Output the (X, Y) coordinate of the center of the cell containing the given text.  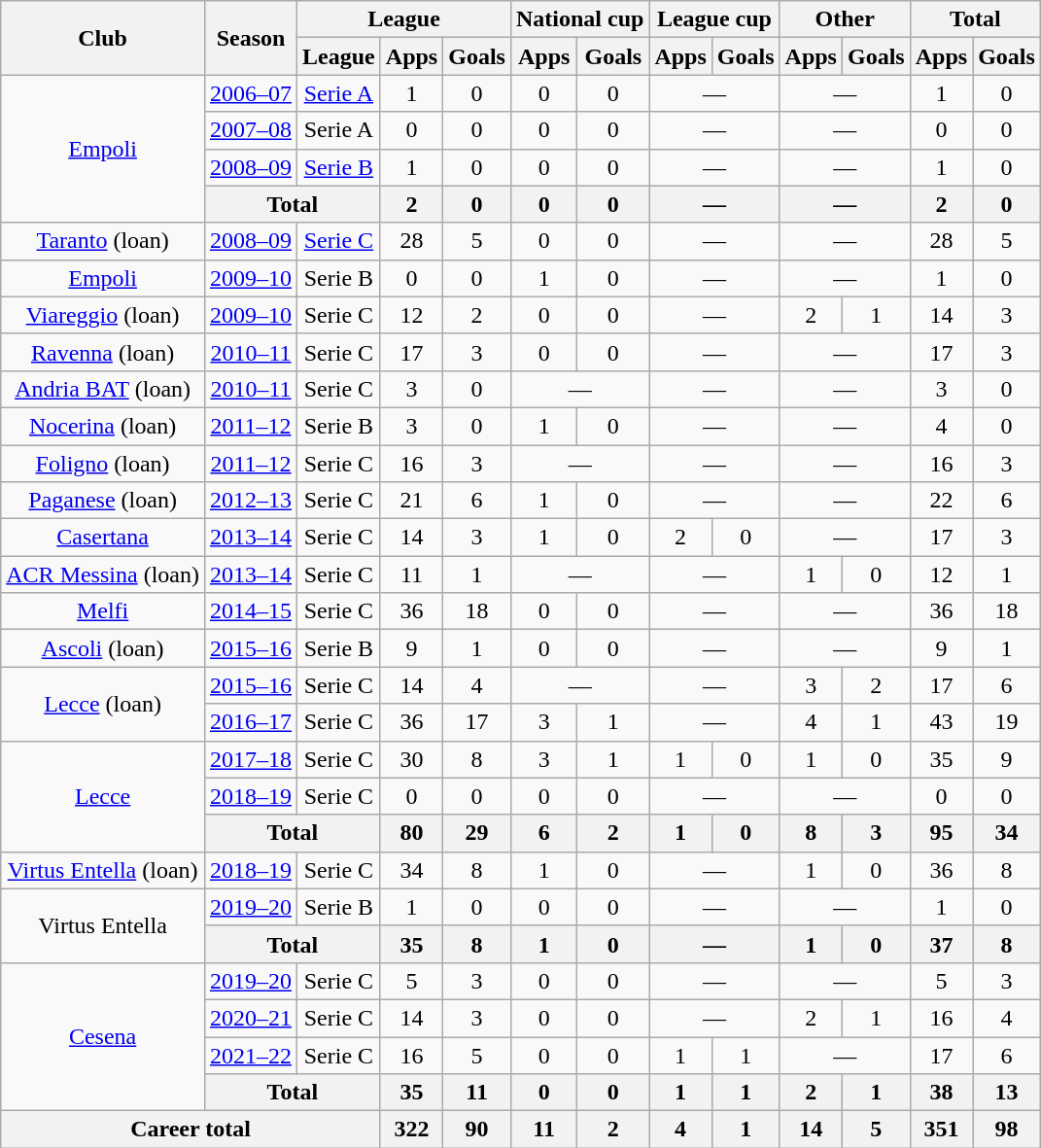
Virtus Entella (103, 925)
13 (1007, 1093)
2012–13 (251, 501)
2021–22 (251, 1055)
Foligno (loan) (103, 464)
Cesena (103, 1036)
2006–07 (251, 93)
League cup (714, 19)
Virtus Entella (loan) (103, 870)
Nocerina (loan) (103, 426)
351 (941, 1130)
Other (845, 19)
80 (411, 833)
98 (1007, 1130)
37 (941, 944)
2017–18 (251, 759)
2016–17 (251, 722)
Melfi (103, 611)
2014–15 (251, 611)
29 (477, 833)
Viareggio (loan) (103, 315)
Taranto (loan) (103, 241)
30 (411, 759)
38 (941, 1093)
Career total (191, 1130)
Andria BAT (loan) (103, 389)
95 (941, 833)
Paganese (loan) (103, 501)
Lecce (103, 796)
ACR Messina (loan) (103, 574)
Ascoli (loan) (103, 648)
Club (103, 38)
43 (941, 722)
322 (411, 1130)
National cup (579, 19)
90 (477, 1130)
Season (251, 38)
19 (1007, 722)
21 (411, 501)
2007–08 (251, 130)
22 (941, 501)
Lecce (loan) (103, 704)
Casertana (103, 538)
2020–21 (251, 1018)
Ravenna (loan) (103, 352)
